Scan for the cell matching the given text and deliver its (x, y) coordinate at center. 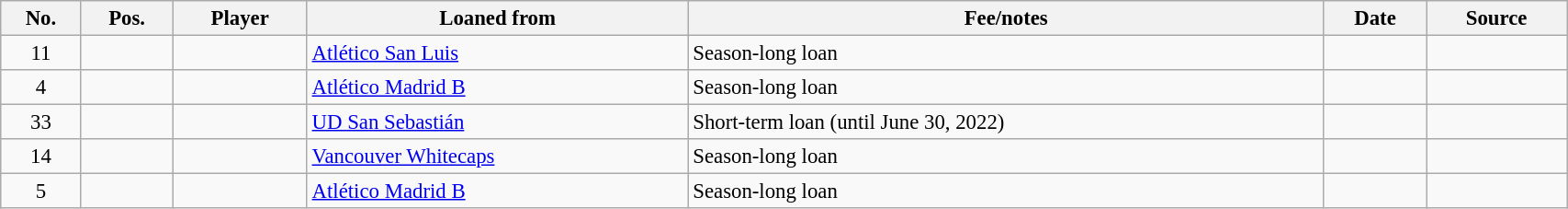
Source (1497, 18)
UD San Sebastián (498, 122)
Short-term loan (until June 30, 2022) (1006, 122)
Pos. (127, 18)
33 (40, 122)
4 (40, 87)
Player (240, 18)
Atlético San Luis (498, 53)
11 (40, 53)
Vancouver Whitecaps (498, 157)
14 (40, 157)
Date (1374, 18)
Fee/notes (1006, 18)
Loaned from (498, 18)
5 (40, 192)
No. (40, 18)
